Identify which cell holds the provided text, then report its [X, Y] central coordinate. 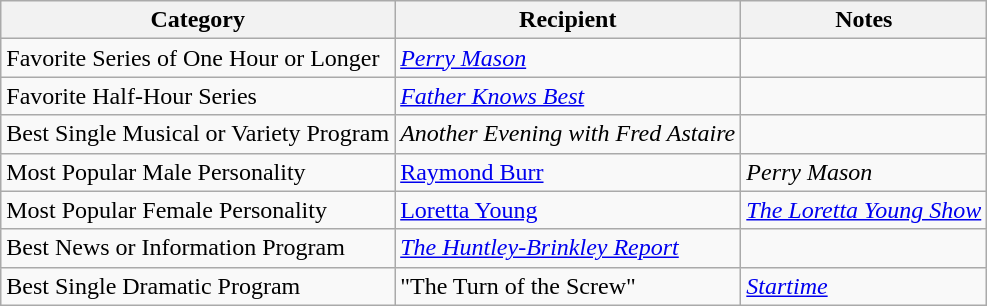
Most Popular Female Personality [198, 210]
Startime [864, 286]
The Loretta Young Show [864, 210]
Best Single Dramatic Program [198, 286]
Father Knows Best [568, 96]
Favorite Series of One Hour or Longer [198, 58]
Recipient [568, 20]
Notes [864, 20]
"The Turn of the Screw" [568, 286]
Favorite Half-Hour Series [198, 96]
Category [198, 20]
Best News or Information Program [198, 248]
Loretta Young [568, 210]
Most Popular Male Personality [198, 172]
Best Single Musical or Variety Program [198, 134]
Raymond Burr [568, 172]
The Huntley-Brinkley Report [568, 248]
Another Evening with Fred Astaire [568, 134]
